Return (x, y) of the center of cell containing provided text 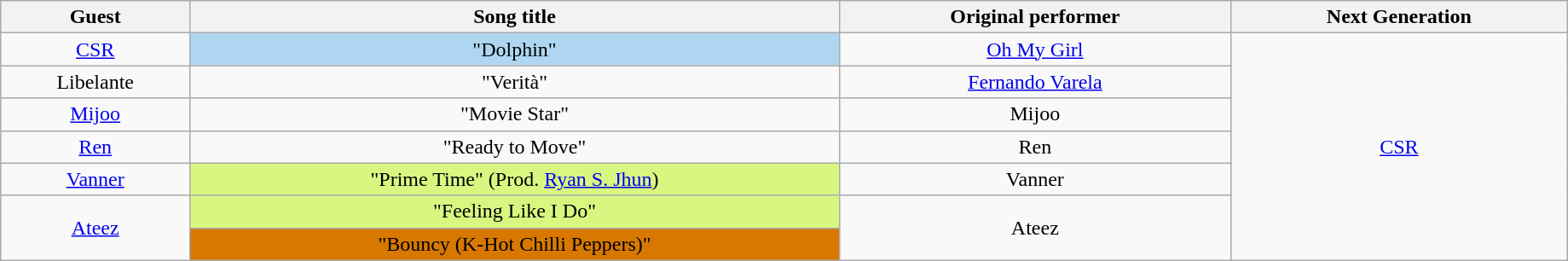
Guest (95, 17)
Oh My Girl (1035, 49)
Fernando Varela (1035, 82)
"Dolphin" (515, 49)
"Ready to Move" (515, 147)
Next Generation (1398, 17)
Song title (515, 17)
"Bouncy (K-Hot Chilli Peppers)" (515, 244)
"Verità" (515, 82)
"Feeling Like I Do" (515, 212)
"Movie Star" (515, 114)
"Prime Time" (Prod. Ryan S. Jhun) (515, 179)
Libelante (95, 82)
Original performer (1035, 17)
